Locate the cell with the specified text and output its [x, y] center coordinate. 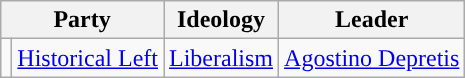
Party [82, 20]
Leader [372, 20]
Ideology [222, 20]
Agostino Depretis [372, 58]
Liberalism [222, 58]
Historical Left [88, 58]
